For the text-containing cell, return its midpoint in [X, Y] coordinate format. 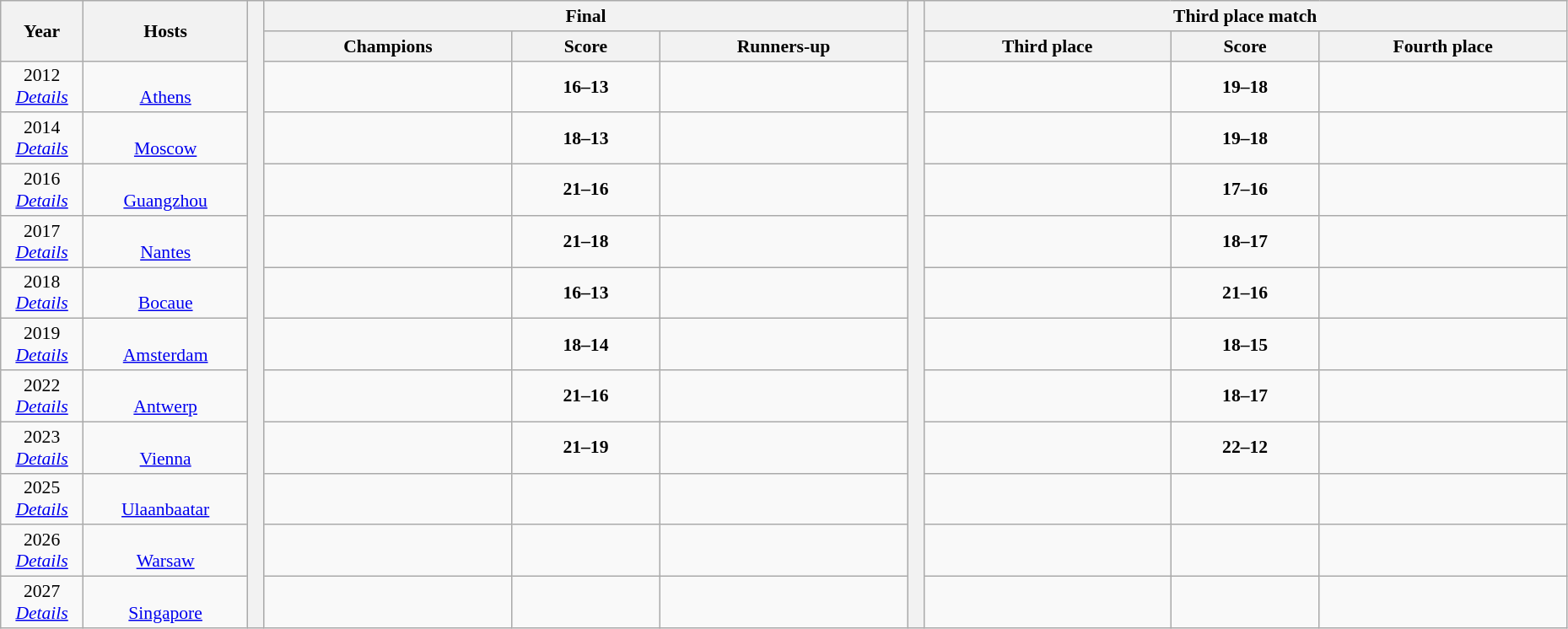
2025Details [42, 499]
Fourth place [1442, 46]
Singapore [165, 602]
2023Details [42, 447]
21–18 [586, 241]
18–14 [586, 344]
2027Details [42, 602]
18–13 [586, 138]
Athens [165, 86]
Third place match [1245, 16]
17–16 [1245, 191]
Champions [388, 46]
Vienna [165, 447]
Final [585, 16]
2026Details [42, 551]
Guangzhou [165, 191]
Warsaw [165, 551]
2019Details [42, 344]
2018Details [42, 293]
Antwerp [165, 396]
2022Details [42, 396]
21–19 [586, 447]
Third place [1048, 46]
Amsterdam [165, 344]
18–15 [1245, 344]
Year [42, 30]
Moscow [165, 138]
Bocaue [165, 293]
2016Details [42, 191]
Nantes [165, 241]
2017Details [42, 241]
2014Details [42, 138]
Runners-up [783, 46]
Ulaanbaatar [165, 499]
2012Details [42, 86]
Hosts [165, 30]
22–12 [1245, 447]
